Return (x, y) of the center of cell containing provided text 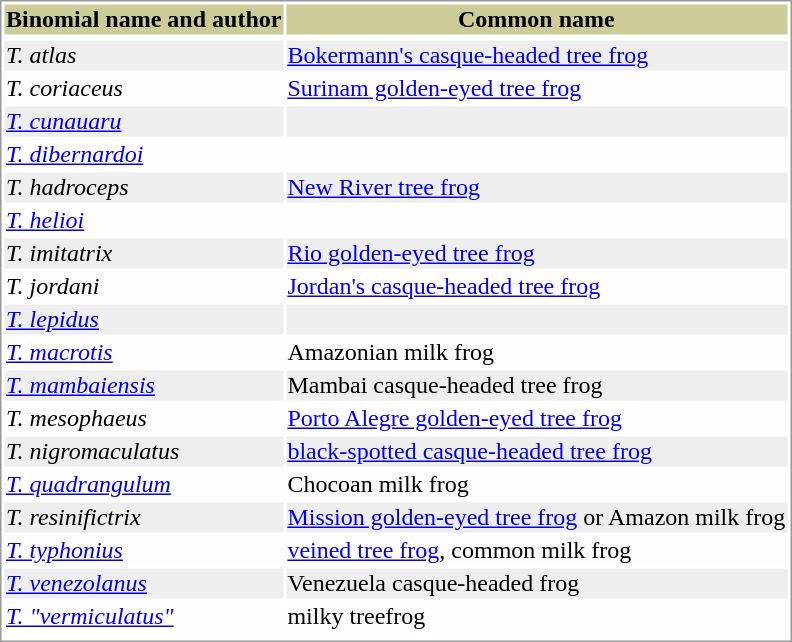
Amazonian milk frog (536, 353)
milky treefrog (536, 617)
Common name (536, 19)
Bokermann's casque-headed tree frog (536, 55)
T. mambaiensis (143, 385)
Chocoan milk frog (536, 485)
Jordan's casque-headed tree frog (536, 287)
Rio golden-eyed tree frog (536, 253)
black-spotted casque-headed tree frog (536, 451)
T. coriaceus (143, 89)
Binomial name and author (143, 19)
T. quadrangulum (143, 485)
T. cunauaru (143, 121)
T. macrotis (143, 353)
New River tree frog (536, 187)
Venezuela casque-headed frog (536, 583)
T. nigromaculatus (143, 451)
Surinam golden-eyed tree frog (536, 89)
T. atlas (143, 55)
T. dibernardoi (143, 155)
Mambai casque-headed tree frog (536, 385)
T. helioi (143, 221)
T. hadroceps (143, 187)
T. mesophaeus (143, 419)
Porto Alegre golden-eyed tree frog (536, 419)
T. typhonius (143, 551)
veined tree frog, common milk frog (536, 551)
T. jordani (143, 287)
T. imitatrix (143, 253)
T. "vermiculatus" (143, 617)
Mission golden-eyed tree frog or Amazon milk frog (536, 517)
T. venezolanus (143, 583)
T. resinifictrix (143, 517)
T. lepidus (143, 319)
